Output the (X, Y) coordinate of the center of the cell containing the given text.  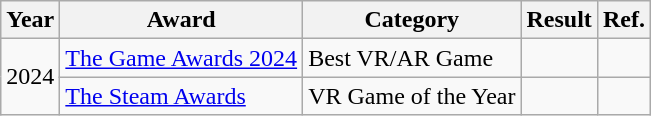
Year (30, 20)
Ref. (624, 20)
The Game Awards 2024 (182, 58)
Best VR/AR Game (412, 58)
2024 (30, 77)
Award (182, 20)
Category (412, 20)
VR Game of the Year (412, 96)
The Steam Awards (182, 96)
Result (559, 20)
